Return the [X, Y] coordinate for the center point of the cell that contains the specified text.  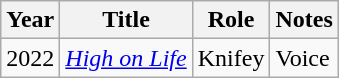
Notes [304, 20]
Title [126, 20]
Role [231, 20]
Year [30, 20]
2022 [30, 58]
Knifey [231, 58]
High on Life [126, 58]
Voice [304, 58]
